Capture the cell that displays the provided text and extract its (x, y) central coordinate. 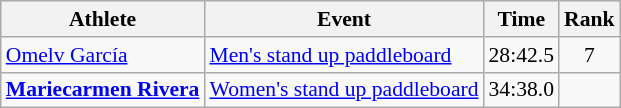
Athlete (103, 19)
Men's stand up paddleboard (344, 55)
Women's stand up paddleboard (344, 90)
7 (590, 55)
28:42.5 (522, 55)
Mariecarmen Rivera (103, 90)
Event (344, 19)
Time (522, 19)
34:38.0 (522, 90)
Omelv García (103, 55)
Rank (590, 19)
